Scan for the cell matching the given text and deliver its [X, Y] coordinate at center. 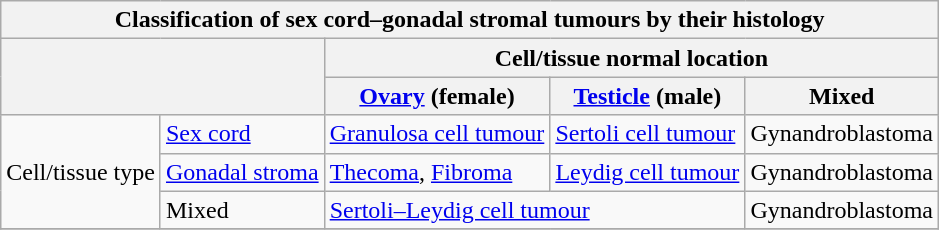
Sertoli cell tumour [648, 134]
Cell/tissue type [81, 172]
Thecoma, Fibroma [437, 172]
Gonadal stroma [242, 172]
Ovary (female) [437, 96]
Leydig cell tumour [648, 172]
Sertoli–Leydig cell tumour [534, 210]
Granulosa cell tumour [437, 134]
Classification of sex cord–gonadal stromal tumours by their histology [470, 20]
Sex cord [242, 134]
Testicle (male) [648, 96]
Cell/tissue normal location [631, 58]
